Pinpoint the cell where the given text exists, returning its [x, y] midpoint coordinate. 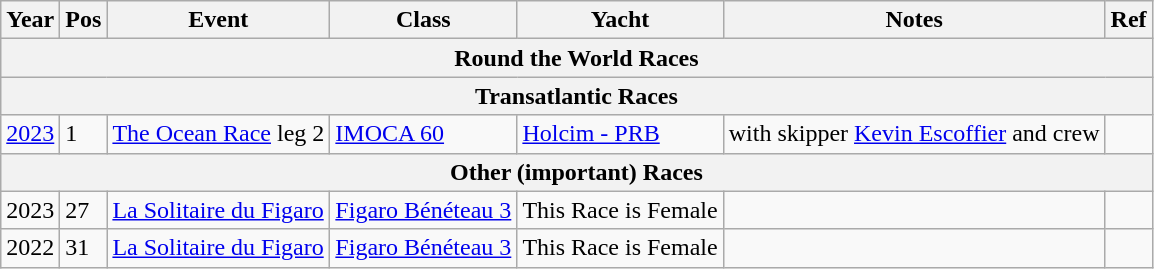
Event [218, 20]
IMOCA 60 [424, 134]
2022 [30, 248]
Ref [1128, 20]
1 [84, 134]
Yacht [620, 20]
27 [84, 210]
31 [84, 248]
Pos [84, 20]
with skipper Kevin Escoffier and crew [914, 134]
Notes [914, 20]
The Ocean Race leg 2 [218, 134]
Other (important) Races [576, 172]
Class [424, 20]
Year [30, 20]
Transatlantic Races [576, 96]
Round the World Races [576, 58]
Holcim - PRB [620, 134]
